Provide the [X, Y] coordinate of the cell's center where the given text is located.  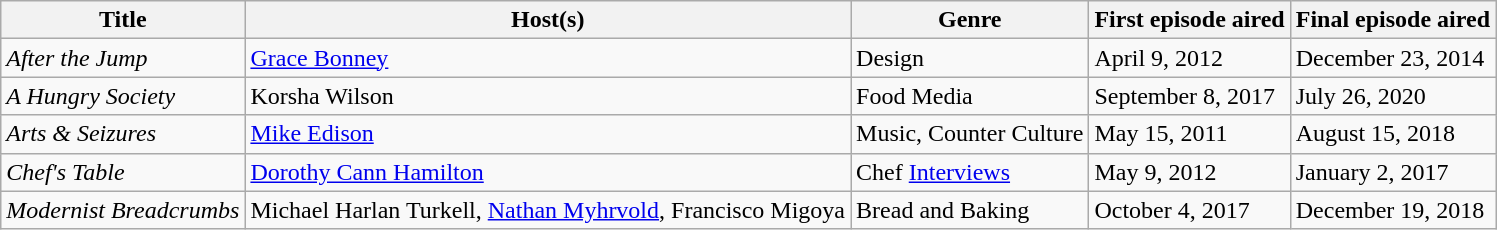
April 9, 2012 [1190, 58]
Michael Harlan Turkell, Nathan Myhrvold, Francisco Migoya [548, 210]
January 2, 2017 [1392, 172]
Chef's Table [123, 172]
May 15, 2011 [1190, 134]
A Hungry Society [123, 96]
Arts & Seizures [123, 134]
Food Media [970, 96]
Host(s) [548, 20]
Title [123, 20]
Genre [970, 20]
July 26, 2020 [1392, 96]
September 8, 2017 [1190, 96]
December 19, 2018 [1392, 210]
May 9, 2012 [1190, 172]
Design [970, 58]
Bread and Baking [970, 210]
After the Jump [123, 58]
First episode aired [1190, 20]
Korsha Wilson [548, 96]
Dorothy Cann Hamilton [548, 172]
Mike Edison [548, 134]
Modernist Breadcrumbs [123, 210]
August 15, 2018 [1392, 134]
Grace Bonney [548, 58]
Final episode aired [1392, 20]
December 23, 2014 [1392, 58]
October 4, 2017 [1190, 210]
Chef Interviews [970, 172]
Music, Counter Culture [970, 134]
